Capture the cell that displays the provided text and extract its (x, y) central coordinate. 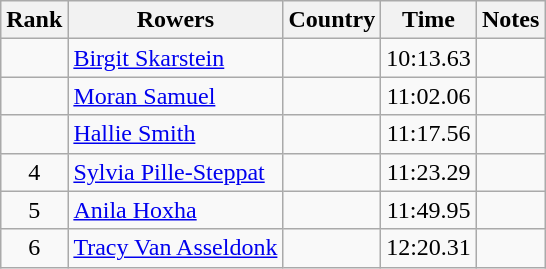
11:49.95 (429, 210)
Sylvia Pille-Steppat (176, 172)
5 (34, 210)
Hallie Smith (176, 134)
Time (429, 20)
11:23.29 (429, 172)
4 (34, 172)
12:20.31 (429, 248)
10:13.63 (429, 58)
Birgit Skarstein (176, 58)
Rowers (176, 20)
11:02.06 (429, 96)
11:17.56 (429, 134)
Moran Samuel (176, 96)
6 (34, 248)
Rank (34, 20)
Tracy Van Asseldonk (176, 248)
Country (332, 20)
Anila Hoxha (176, 210)
Notes (510, 20)
